Extract the [X, Y] coordinate from the center of the cell holding the provided text.  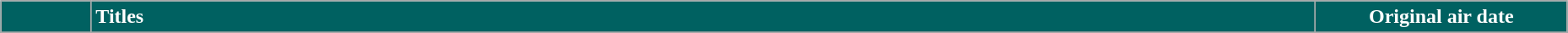
Titles [703, 17]
Original air date [1441, 17]
